Locate the cell with the specified text and output its [X, Y] center coordinate. 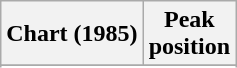
Chart (1985) [72, 34]
Peakposition [189, 34]
